Provide the (X, Y) coordinate of the cell's center where the given text is located.  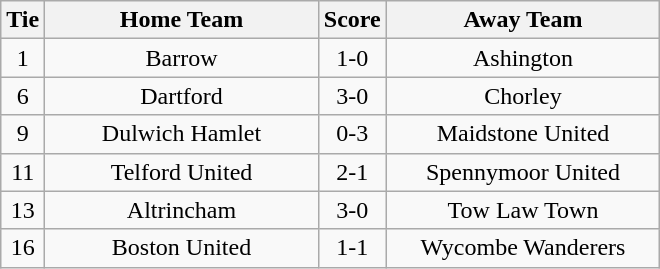
Spennymoor United (523, 172)
9 (23, 134)
Wycombe Wanderers (523, 248)
Dartford (182, 96)
Tie (23, 20)
16 (23, 248)
Away Team (523, 20)
Boston United (182, 248)
Maidstone United (523, 134)
2-1 (352, 172)
13 (23, 210)
11 (23, 172)
Telford United (182, 172)
Dulwich Hamlet (182, 134)
Barrow (182, 58)
1-0 (352, 58)
Ashington (523, 58)
Home Team (182, 20)
Tow Law Town (523, 210)
6 (23, 96)
1 (23, 58)
Chorley (523, 96)
Altrincham (182, 210)
Score (352, 20)
1-1 (352, 248)
0-3 (352, 134)
